From the cell containing the given text, extract its center point as [x, y] coordinate. 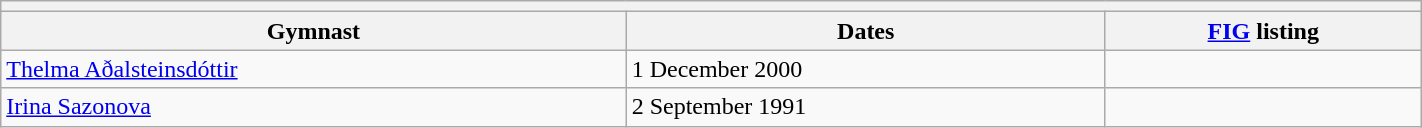
Gymnast [314, 31]
Dates [866, 31]
Irina Sazonova [314, 107]
2 September 1991 [866, 107]
1 December 2000 [866, 69]
FIG listing [1263, 31]
Thelma Aðalsteinsdóttir [314, 69]
